Search for the cell housing the specified text and yield its (x, y) center coordinate. 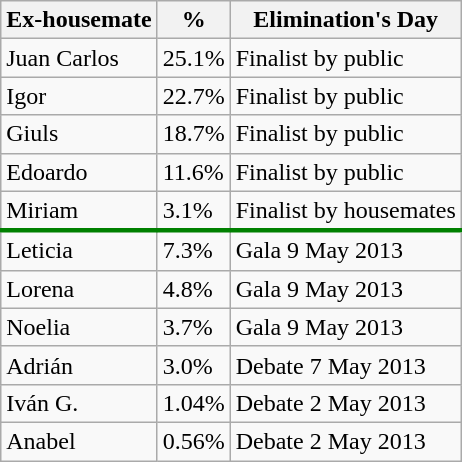
% (194, 20)
Debate 7 May 2013 (346, 365)
3.0% (194, 365)
7.3% (194, 251)
Elimination's Day (346, 20)
3.1% (194, 211)
4.8% (194, 289)
22.7% (194, 96)
Anabel (79, 441)
Lorena (79, 289)
Leticia (79, 251)
Juan Carlos (79, 58)
Giuls (79, 134)
Miriam (79, 211)
25.1% (194, 58)
Iván G. (79, 403)
Noelia (79, 327)
Igor (79, 96)
1.04% (194, 403)
Finalist by housemates (346, 211)
0.56% (194, 441)
Ex-housemate (79, 20)
18.7% (194, 134)
Edoardo (79, 172)
Adrián (79, 365)
3.7% (194, 327)
11.6% (194, 172)
